Capture the cell that displays the provided text and extract its (X, Y) central coordinate. 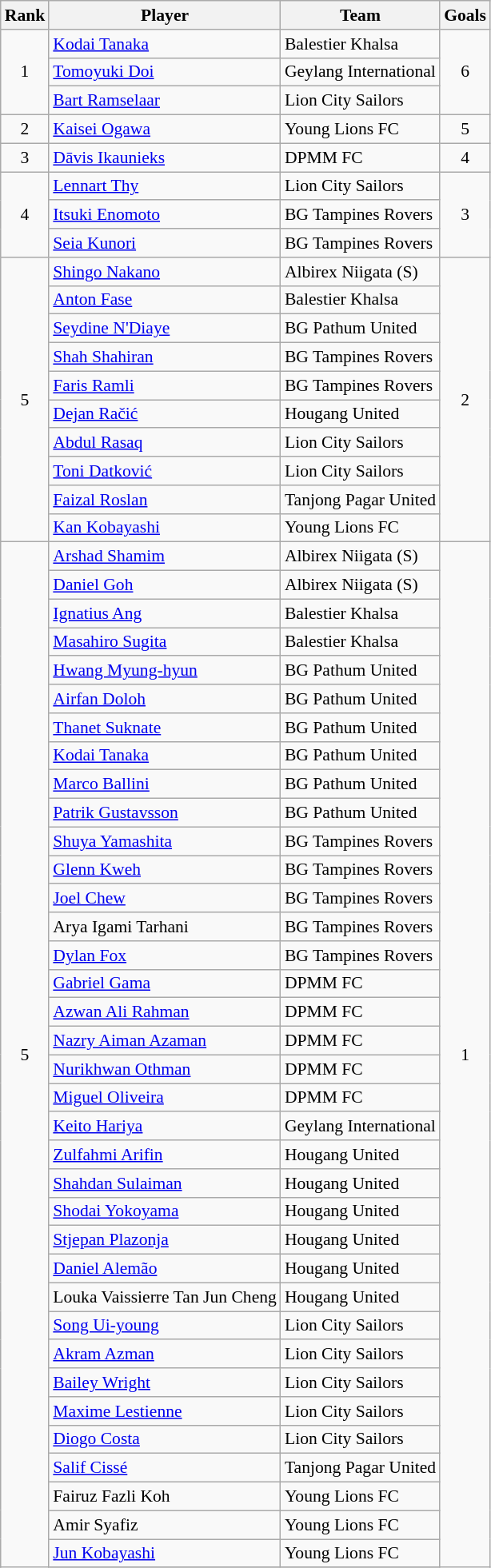
Joel Chew (165, 899)
Patrik Gustavsson (165, 813)
Zulfahmi Arifin (165, 1155)
Dejan Račić (165, 414)
Maxime Lestienne (165, 1411)
Bart Ramselaar (165, 101)
Ignatius Ang (165, 613)
Akram Azman (165, 1355)
Shuya Yamashita (165, 841)
Airfan Doloh (165, 699)
Team (360, 15)
Dylan Fox (165, 956)
Thanet Suknate (165, 728)
Salif Cissé (165, 1468)
Shah Shahiran (165, 357)
Gabriel Gama (165, 983)
Amir Syafiz (165, 1525)
Daniel Goh (165, 585)
Goals (465, 15)
Jun Kobayashi (165, 1554)
Diogo Costa (165, 1439)
6 (465, 72)
Nazry Aiman Azaman (165, 1041)
Nurikhwan Othman (165, 1069)
Rank (26, 15)
Marco Ballini (165, 784)
Player (165, 15)
Shodai Yokoyama (165, 1211)
Shingo Nakano (165, 272)
Hwang Myung-hyun (165, 671)
Dāvis Ikaunieks (165, 158)
Stjepan Plazonja (165, 1240)
Song Ui-young (165, 1326)
Anton Fase (165, 300)
Daniel Alemão (165, 1269)
Keito Hariya (165, 1127)
Masahiro Sugita (165, 642)
Seydine N'Diaye (165, 329)
Fairuz Fazli Koh (165, 1497)
Itsuki Enomoto (165, 215)
Bailey Wright (165, 1382)
Glenn Kweh (165, 870)
Faizal Roslan (165, 500)
Kaisei Ogawa (165, 130)
Seia Kunori (165, 243)
Arshad Shamim (165, 557)
Azwan Ali Rahman (165, 1012)
Abdul Rasaq (165, 443)
Faris Ramli (165, 385)
Arya Igami Tarhani (165, 927)
Lennart Thy (165, 186)
Louka Vaissierre Tan Jun Cheng (165, 1297)
Toni Datković (165, 471)
Miguel Oliveira (165, 1098)
Shahdan Sulaiman (165, 1183)
Tomoyuki Doi (165, 72)
Kan Kobayashi (165, 528)
